Scan for the cell matching the given text and deliver its [X, Y] coordinate at center. 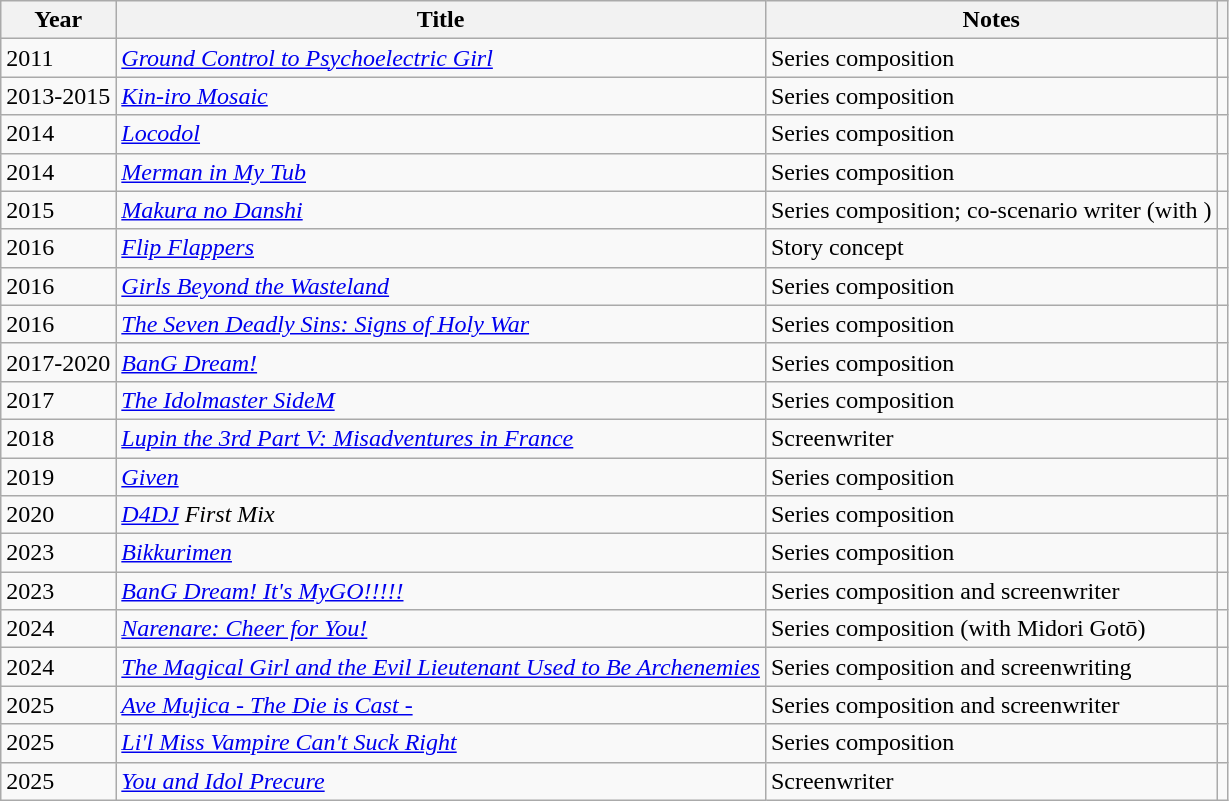
Title [441, 20]
2013-2015 [58, 96]
Girls Beyond the Wasteland [441, 286]
Kin-iro Mosaic [441, 96]
Flip Flappers [441, 248]
Series composition and screenwriting [991, 667]
The Magical Girl and the Evil Lieutenant Used to Be Archenemies [441, 667]
Year [58, 20]
2020 [58, 515]
Notes [991, 20]
The Seven Deadly Sins: Signs of Holy War [441, 324]
BanG Dream! [441, 362]
D4DJ First Mix [441, 515]
2018 [58, 438]
2019 [58, 477]
Lupin the 3rd Part V: Misadventures in France [441, 438]
2015 [58, 210]
Locodol [441, 134]
Series composition; co-scenario writer (with ) [991, 210]
Story concept [991, 248]
The Idolmaster SideM [441, 400]
Given [441, 477]
Series composition (with Midori Gotō) [991, 629]
Makura no Danshi [441, 210]
Merman in My Tub [441, 172]
2017 [58, 400]
2011 [58, 58]
Li'l Miss Vampire Can't Suck Right [441, 743]
2017-2020 [58, 362]
Ave Mujica - The Die is Cast - [441, 705]
Narenare: Cheer for You! [441, 629]
BanG Dream! It's MyGO!!!!! [441, 591]
Ground Control to Psychoelectric Girl [441, 58]
Bikkurimen [441, 553]
You and Idol Precure [441, 781]
